Provide the (X, Y) coordinate of the cell's center where the given text is located.  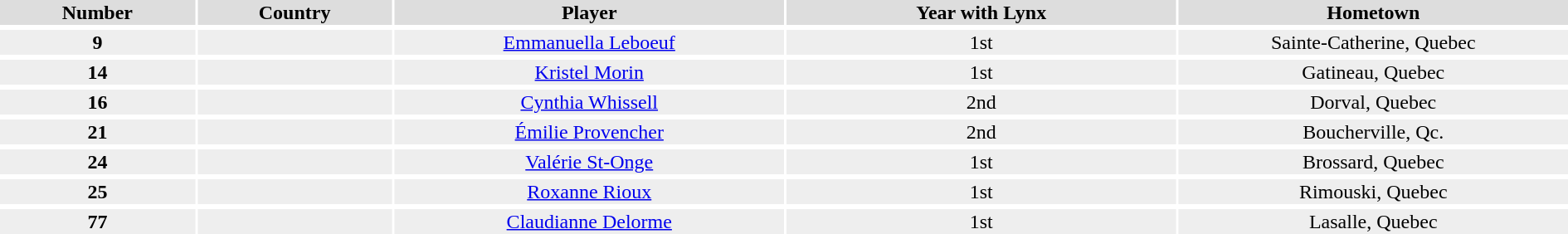
Year with Lynx (981, 12)
Hometown (1373, 12)
77 (98, 222)
Country (295, 12)
Claudianne Delorme (590, 222)
16 (98, 102)
Valérie St-Onge (590, 162)
25 (98, 192)
Cynthia Whissell (590, 102)
Sainte-Catherine, Quebec (1373, 42)
Émilie Provencher (590, 132)
14 (98, 72)
Dorval, Quebec (1373, 102)
Number (98, 12)
Gatineau, Quebec (1373, 72)
Kristel Morin (590, 72)
Emmanuella Leboeuf (590, 42)
Lasalle, Quebec (1373, 222)
Rimouski, Quebec (1373, 192)
Brossard, Quebec (1373, 162)
Boucherville, Qc. (1373, 132)
24 (98, 162)
Player (590, 12)
Roxanne Rioux (590, 192)
21 (98, 132)
9 (98, 42)
